Extract the (x, y) coordinate from the center of the cell holding the provided text.  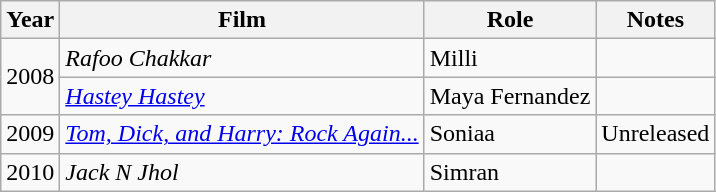
2010 (30, 172)
Rafoo Chakkar (242, 58)
Unreleased (656, 134)
Soniaa (510, 134)
2008 (30, 77)
Jack N Jhol (242, 172)
Year (30, 20)
Milli (510, 58)
Film (242, 20)
Tom, Dick, and Harry: Rock Again... (242, 134)
Hastey Hastey (242, 96)
Maya Fernandez (510, 96)
Notes (656, 20)
2009 (30, 134)
Simran (510, 172)
Role (510, 20)
